Find where the given text appears and provide that cell's center as [X, Y] coordinate. 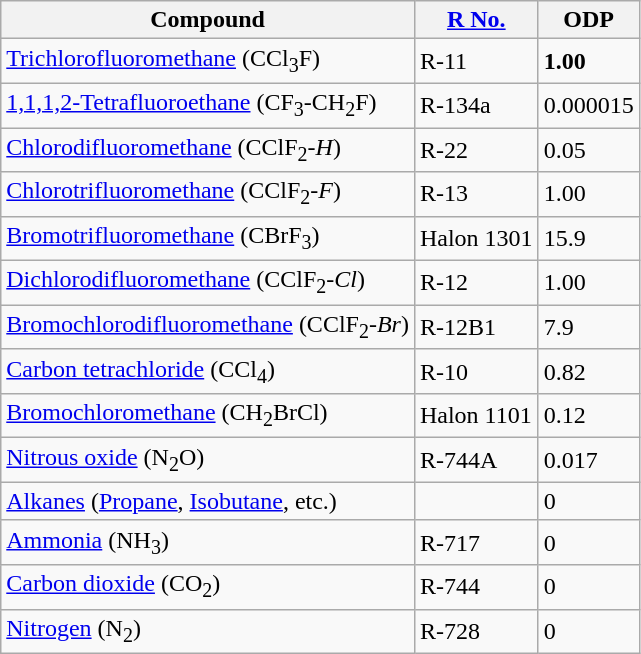
R-12 [476, 283]
R-744A [476, 460]
Halon 1301 [476, 238]
0.82 [588, 371]
R No. [476, 20]
15.9 [588, 238]
0.017 [588, 460]
Trichlorofluoromethane (CCl3F) [208, 61]
7.9 [588, 327]
R-11 [476, 61]
Nitrogen (N2) [208, 631]
R-717 [476, 542]
R-12B1 [476, 327]
R-134a [476, 105]
R-22 [476, 150]
R-10 [476, 371]
Nitrous oxide (N2O) [208, 460]
Halon 1101 [476, 416]
Bromochloromethane (CH2BrCl) [208, 416]
Compound [208, 20]
Chlorodifluoromethane (CClF2-H) [208, 150]
0.000015 [588, 105]
R-13 [476, 194]
R-728 [476, 631]
Dichlorodifluoromethane (CClF2-Cl) [208, 283]
Ammonia (NH3) [208, 542]
Alkanes (Propane, Isobutane, etc.) [208, 501]
R-744 [476, 587]
0.05 [588, 150]
Chlorotrifluoromethane (CClF2-F) [208, 194]
0.12 [588, 416]
Carbon tetrachloride (CCl4) [208, 371]
Carbon dioxide (CO2) [208, 587]
1,1,1,2-Tetrafluoroethane (CF3-CH2F) [208, 105]
Bromochlorodifluoromethane (CClF2-Br) [208, 327]
ODP [588, 20]
Bromotrifluoromethane (CBrF3) [208, 238]
